Return [x, y] of the center of cell containing provided text 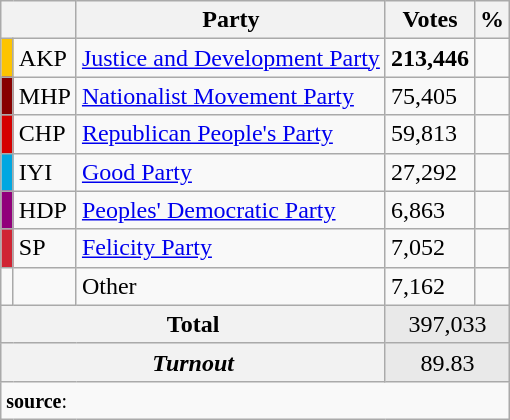
Nationalist Movement Party [230, 96]
Votes [430, 20]
CHP [44, 134]
27,292 [430, 172]
Peoples' Democratic Party [230, 210]
Turnout [194, 362]
213,446 [430, 58]
6,863 [430, 210]
MHP [44, 96]
Good Party [230, 172]
7,052 [430, 248]
Other [230, 286]
SP [44, 248]
Justice and Development Party [230, 58]
89.83 [447, 362]
75,405 [430, 96]
Republican People's Party [230, 134]
7,162 [430, 286]
IYI [44, 172]
59,813 [430, 134]
HDP [44, 210]
397,033 [447, 324]
Felicity Party [230, 248]
source: [256, 400]
Total [194, 324]
Party [230, 20]
AKP [44, 58]
% [492, 20]
